For the text-containing cell, return its midpoint in [x, y] coordinate format. 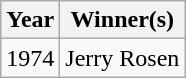
Year [30, 20]
Jerry Rosen [122, 58]
1974 [30, 58]
Winner(s) [122, 20]
